From the cell containing the given text, extract its center point as (X, Y) coordinate. 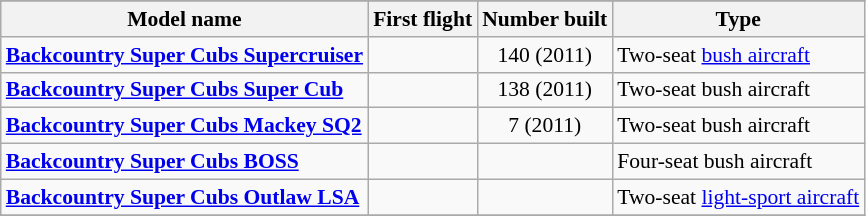
Number built (544, 19)
Type (738, 19)
Backcountry Super Cubs BOSS (184, 162)
Four-seat bush aircraft (738, 162)
First flight (422, 19)
Model name (184, 19)
138 (2011) (544, 90)
Backcountry Super Cubs Super Cub (184, 90)
140 (2011) (544, 55)
Backcountry Super Cubs Mackey SQ2 (184, 126)
Two-seat light-sport aircraft (738, 197)
Backcountry Super Cubs Outlaw LSA (184, 197)
Backcountry Super Cubs Supercruiser (184, 55)
7 (2011) (544, 126)
